Locate the cell with the specified text and output its (X, Y) center coordinate. 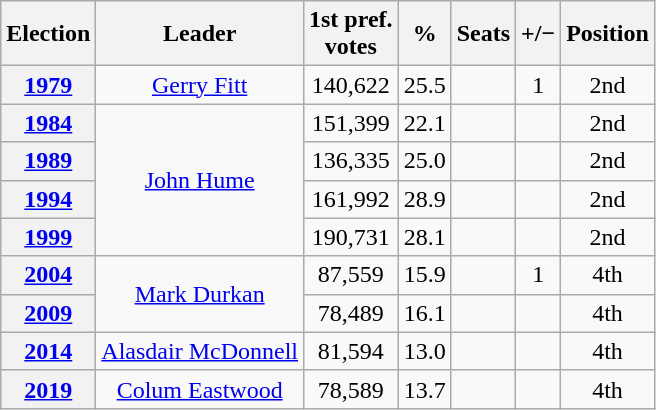
Alasdair McDonnell (200, 351)
13.0 (424, 351)
16.1 (424, 313)
13.7 (424, 389)
Mark Durkan (200, 294)
78,489 (350, 313)
28.1 (424, 237)
15.9 (424, 275)
Colum Eastwood (200, 389)
1999 (48, 237)
2009 (48, 313)
Leader (200, 34)
81,594 (350, 351)
190,731 (350, 237)
2014 (48, 351)
John Hume (200, 180)
136,335 (350, 161)
1994 (48, 199)
1979 (48, 85)
1st pref. votes (350, 34)
+/− (538, 34)
151,399 (350, 123)
Election (48, 34)
Position (608, 34)
140,622 (350, 85)
161,992 (350, 199)
78,589 (350, 389)
25.5 (424, 85)
1989 (48, 161)
Seats (483, 34)
25.0 (424, 161)
% (424, 34)
Gerry Fitt (200, 85)
22.1 (424, 123)
2019 (48, 389)
87,559 (350, 275)
2004 (48, 275)
1984 (48, 123)
28.9 (424, 199)
